Output the [x, y] coordinate of the center of the cell containing the given text.  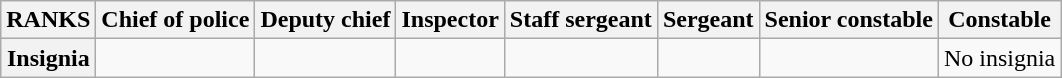
RANKS [48, 20]
Chief of police [176, 20]
Sergeant [708, 20]
Constable [999, 20]
Deputy chief [326, 20]
Staff sergeant [580, 20]
Senior constable [848, 20]
Inspector [450, 20]
Insignia [48, 58]
No insignia [999, 58]
